For the text-containing cell, return its midpoint in (x, y) coordinate format. 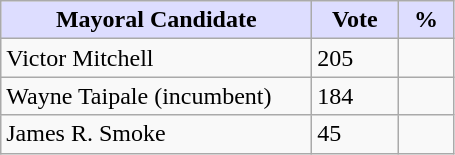
Wayne Taipale (incumbent) (156, 96)
% (426, 20)
184 (355, 96)
Mayoral Candidate (156, 20)
Victor Mitchell (156, 58)
Vote (355, 20)
205 (355, 58)
James R. Smoke (156, 134)
45 (355, 134)
